Find where the given text appears and provide that cell's center as [x, y] coordinate. 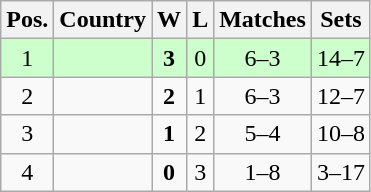
Matches [263, 20]
10–8 [340, 134]
5–4 [263, 134]
12–7 [340, 96]
W [170, 20]
3–17 [340, 172]
14–7 [340, 58]
Country [103, 20]
L [200, 20]
Sets [340, 20]
4 [28, 172]
Pos. [28, 20]
1–8 [263, 172]
